Pinpoint the cell where the given text exists, returning its (x, y) midpoint coordinate. 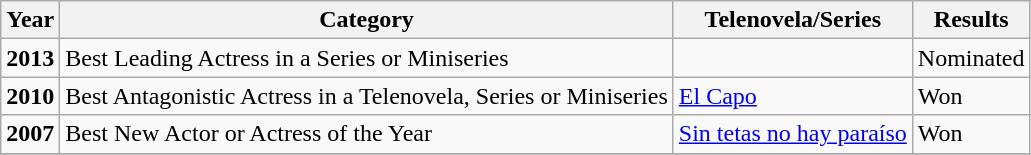
El Capo (792, 96)
2007 (30, 134)
Results (971, 20)
Year (30, 20)
Nominated (971, 58)
Sin tetas no hay paraíso (792, 134)
Telenovela/Series (792, 20)
2013 (30, 58)
Best New Actor or Actress of the Year (367, 134)
2010 (30, 96)
Category (367, 20)
Best Antagonistic Actress in a Telenovela, Series or Miniseries (367, 96)
Best Leading Actress in a Series or Miniseries (367, 58)
